Identify which cell holds the provided text, then report its [X, Y] central coordinate. 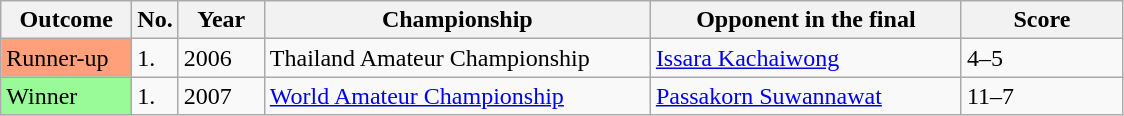
Runner-up [66, 58]
Thailand Amateur Championship [457, 58]
2006 [221, 58]
11–7 [1042, 96]
Opponent in the final [806, 20]
Passakorn Suwannawat [806, 96]
World Amateur Championship [457, 96]
4–5 [1042, 58]
Score [1042, 20]
Championship [457, 20]
Issara Kachaiwong [806, 58]
Outcome [66, 20]
2007 [221, 96]
No. [155, 20]
Winner [66, 96]
Year [221, 20]
